Find where the given text appears and provide that cell's center as (x, y) coordinate. 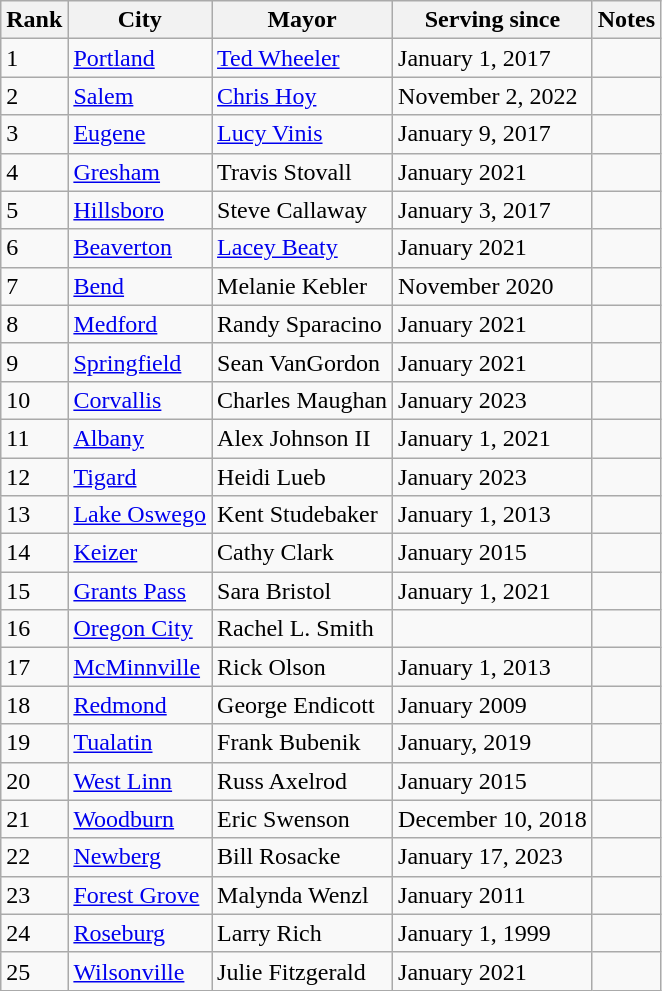
November 2020 (493, 286)
Kent Studebaker (302, 515)
McMinnville (140, 667)
Tualatin (140, 743)
Rank (34, 20)
Larry Rich (302, 933)
Bend (140, 286)
Sean VanGordon (302, 362)
Beaverton (140, 248)
4 (34, 172)
Heidi Lueb (302, 477)
January 1, 1999 (493, 933)
Redmond (140, 705)
Oregon City (140, 629)
21 (34, 819)
20 (34, 781)
January, 2019 (493, 743)
January 2009 (493, 705)
16 (34, 629)
Eric Swenson (302, 819)
January 3, 2017 (493, 210)
Albany (140, 438)
Serving since (493, 20)
George Endicott (302, 705)
January 2011 (493, 895)
Melanie Kebler (302, 286)
Notes (626, 20)
7 (34, 286)
West Linn (140, 781)
Chris Hoy (302, 96)
Travis Stovall (302, 172)
Woodburn (140, 819)
1 (34, 58)
Gresham (140, 172)
Steve Callaway (302, 210)
11 (34, 438)
12 (34, 477)
Randy Sparacino (302, 324)
January 9, 2017 (493, 134)
Keizer (140, 553)
January 1, 2017 (493, 58)
22 (34, 857)
Grants Pass (140, 591)
14 (34, 553)
January 17, 2023 (493, 857)
Roseburg (140, 933)
24 (34, 933)
Eugene (140, 134)
2 (34, 96)
Russ Axelrod (302, 781)
Alex Johnson II (302, 438)
Salem (140, 96)
November 2, 2022 (493, 96)
Newberg (140, 857)
Lacey Beaty (302, 248)
3 (34, 134)
Forest Grove (140, 895)
17 (34, 667)
Sara Bristol (302, 591)
Rachel L. Smith (302, 629)
Ted Wheeler (302, 58)
Lucy Vinis (302, 134)
Cathy Clark (302, 553)
9 (34, 362)
Frank Bubenik (302, 743)
Wilsonville (140, 971)
25 (34, 971)
Rick Olson (302, 667)
Hillsboro (140, 210)
Corvallis (140, 400)
10 (34, 400)
Lake Oswego (140, 515)
Portland (140, 58)
8 (34, 324)
Charles Maughan (302, 400)
15 (34, 591)
23 (34, 895)
City (140, 20)
19 (34, 743)
Julie Fitzgerald (302, 971)
13 (34, 515)
Bill Rosacke (302, 857)
Mayor (302, 20)
December 10, 2018 (493, 819)
18 (34, 705)
Medford (140, 324)
6 (34, 248)
Tigard (140, 477)
Malynda Wenzl (302, 895)
Springfield (140, 362)
5 (34, 210)
